Locate the cell with the specified text and output its (X, Y) center coordinate. 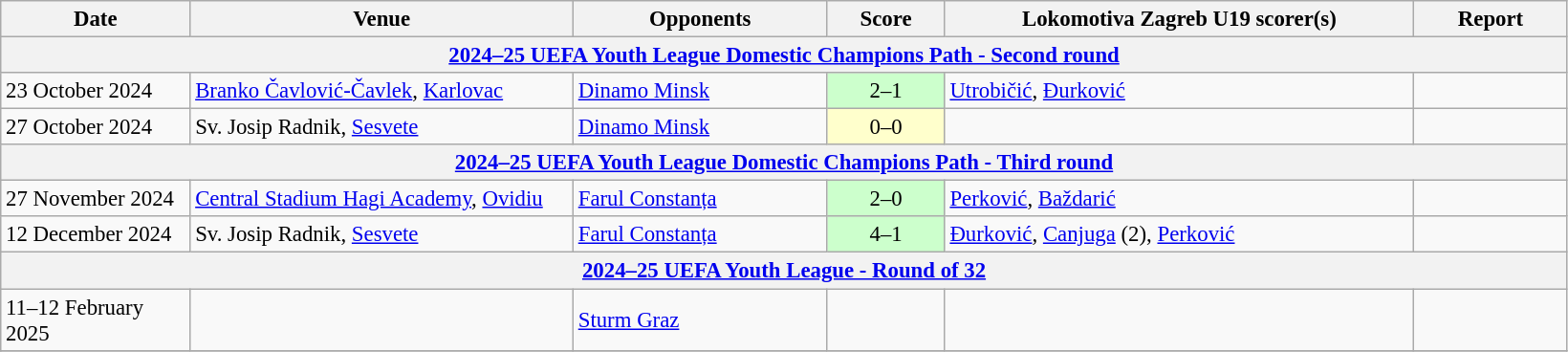
2–1 (885, 91)
Lokomotiva Zagreb U19 scorer(s) (1180, 19)
Perković, Baždarić (1180, 199)
2–0 (885, 199)
2024–25 UEFA Youth League - Round of 32 (784, 271)
27 November 2024 (96, 199)
Score (885, 19)
4–1 (885, 234)
Venue (382, 19)
Sturm Graz (700, 319)
11–12 February 2025 (96, 319)
Central Stadium Hagi Academy, Ovidiu (382, 199)
Utrobičić, Đurković (1180, 91)
Branko Čavlović-Čavlek, Karlovac (382, 91)
27 October 2024 (96, 127)
Report (1492, 19)
0–0 (885, 127)
23 October 2024 (96, 91)
2024–25 UEFA Youth League Domestic Champions Path - Second round (784, 55)
2024–25 UEFA Youth League Domestic Champions Path - Third round (784, 163)
Đurković, Canjuga (2), Perković (1180, 234)
Date (96, 19)
12 December 2024 (96, 234)
Opponents (700, 19)
